Provide the (x, y) coordinate of the cell's center where the given text is located.  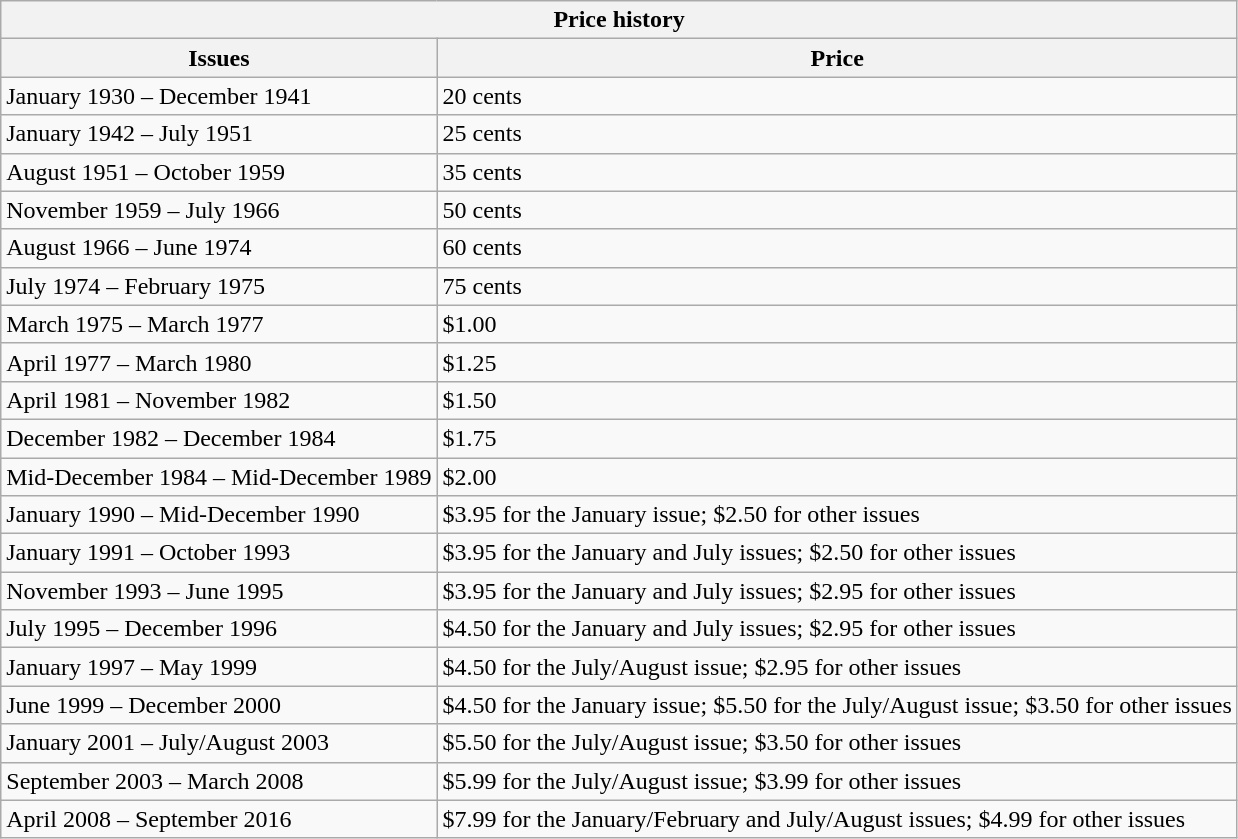
$1.50 (837, 400)
January 1930 – December 1941 (219, 96)
December 1982 – December 1984 (219, 438)
April 1977 – March 1980 (219, 362)
$3.95 for the January issue; $2.50 for other issues (837, 515)
$5.50 for the July/August issue; $3.50 for other issues (837, 743)
$4.50 for the July/August issue; $2.95 for other issues (837, 667)
$3.95 for the January and July issues; $2.50 for other issues (837, 553)
April 2008 – September 2016 (219, 819)
June 1999 – December 2000 (219, 705)
$5.99 for the July/August issue; $3.99 for other issues (837, 781)
$4.50 for the January issue; $5.50 for the July/August issue; $3.50 for other issues (837, 705)
April 1981 – November 1982 (219, 400)
November 1959 – July 1966 (219, 210)
August 1951 – October 1959 (219, 172)
35 cents (837, 172)
$1.25 (837, 362)
Price history (620, 20)
$3.95 for the January and July issues; $2.95 for other issues (837, 591)
60 cents (837, 248)
November 1993 – June 1995 (219, 591)
Price (837, 58)
Issues (219, 58)
$1.75 (837, 438)
20 cents (837, 96)
January 1942 – July 1951 (219, 134)
January 2001 – July/August 2003 (219, 743)
January 1997 – May 1999 (219, 667)
$1.00 (837, 324)
January 1990 – Mid-December 1990 (219, 515)
$7.99 for the January/February and July/August issues; $4.99 for other issues (837, 819)
July 1974 – February 1975 (219, 286)
50 cents (837, 210)
September 2003 – March 2008 (219, 781)
$4.50 for the January and July issues; $2.95 for other issues (837, 629)
January 1991 – October 1993 (219, 553)
July 1995 – December 1996 (219, 629)
August 1966 – June 1974 (219, 248)
March 1975 – March 1977 (219, 324)
Mid-December 1984 – Mid-December 1989 (219, 477)
75 cents (837, 286)
25 cents (837, 134)
$2.00 (837, 477)
